Capture the cell that displays the provided text and extract its [X, Y] central coordinate. 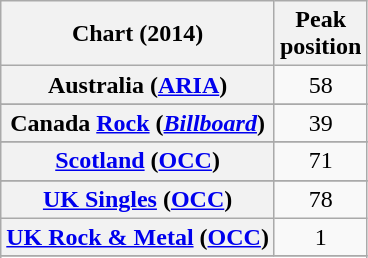
58 [320, 85]
UK Rock & Metal (OCC) [138, 237]
Australia (ARIA) [138, 85]
Chart (2014) [138, 34]
78 [320, 199]
UK Singles (OCC) [138, 199]
Peakposition [320, 34]
Canada Rock (Billboard) [138, 123]
Scotland (OCC) [138, 161]
71 [320, 161]
1 [320, 237]
39 [320, 123]
